Pinpoint the cell where the given text exists, returning its (x, y) midpoint coordinate. 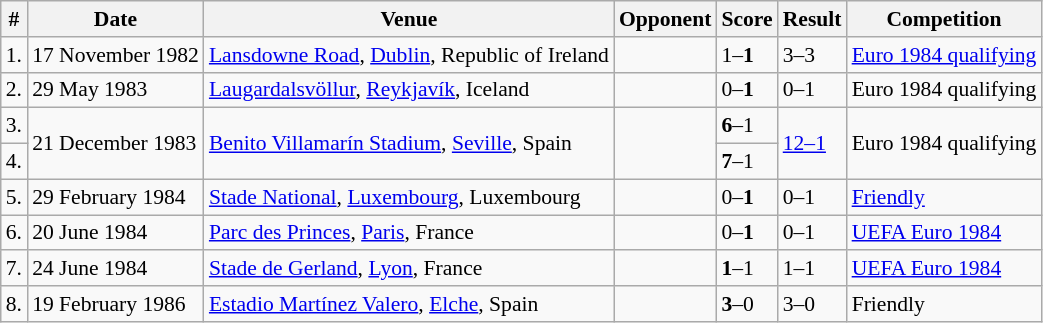
20 June 1984 (116, 233)
Lansdowne Road, Dublin, Republic of Ireland (409, 55)
Stade de Gerland, Lyon, France (409, 269)
5. (14, 197)
Laugardalsvöllur, Reykjavík, Iceland (409, 90)
# (14, 19)
Venue (409, 19)
Date (116, 19)
29 February 1984 (116, 197)
7–1 (746, 162)
2. (14, 90)
Stade National, Luxembourg, Luxembourg (409, 197)
6. (14, 233)
3–3 (812, 55)
Opponent (666, 19)
21 December 1983 (116, 144)
Parc des Princes, Paris, France (409, 233)
17 November 1982 (116, 55)
3. (14, 126)
6–1 (746, 126)
8. (14, 304)
Estadio Martínez Valero, Elche, Spain (409, 304)
19 February 1986 (116, 304)
1. (14, 55)
Result (812, 19)
Competition (944, 19)
Score (746, 19)
7. (14, 269)
24 June 1984 (116, 269)
29 May 1983 (116, 90)
4. (14, 162)
Benito Villamarín Stadium, Seville, Spain (409, 144)
12–1 (812, 144)
